Return [x, y] of the center of cell containing provided text 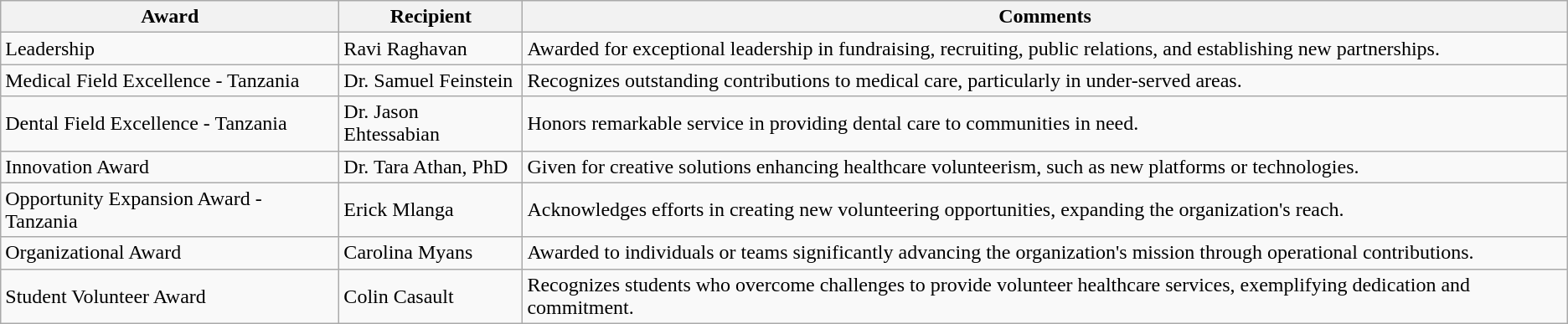
Recognizes students who overcome challenges to provide volunteer healthcare services, exemplifying dedication and commitment. [1045, 296]
Opportunity Expansion Award - Tanzania [170, 209]
Dental Field Excellence - Tanzania [170, 124]
Carolina Myans [431, 253]
Student Volunteer Award [170, 296]
Recipient [431, 17]
Recognizes outstanding contributions to medical care, particularly in under-served areas. [1045, 80]
Award [170, 17]
Organizational Award [170, 253]
Ravi Raghavan [431, 49]
Colin Casault [431, 296]
Comments [1045, 17]
Honors remarkable service in providing dental care to communities in need. [1045, 124]
Acknowledges efforts in creating new volunteering opportunities, expanding the organization's reach. [1045, 209]
Dr. Jason Ehtessabian [431, 124]
Awarded to individuals or teams significantly advancing the organization's mission through operational contributions. [1045, 253]
Innovation Award [170, 167]
Awarded for exceptional leadership in fundraising, recruiting, public relations, and establishing new partnerships. [1045, 49]
Given for creative solutions enhancing healthcare volunteerism, such as new platforms or technologies. [1045, 167]
Leadership [170, 49]
Dr. Tara Athan, PhD [431, 167]
Erick Mlanga [431, 209]
Medical Field Excellence - Tanzania [170, 80]
Dr. Samuel Feinstein [431, 80]
